Return (x, y) of the center of cell containing provided text 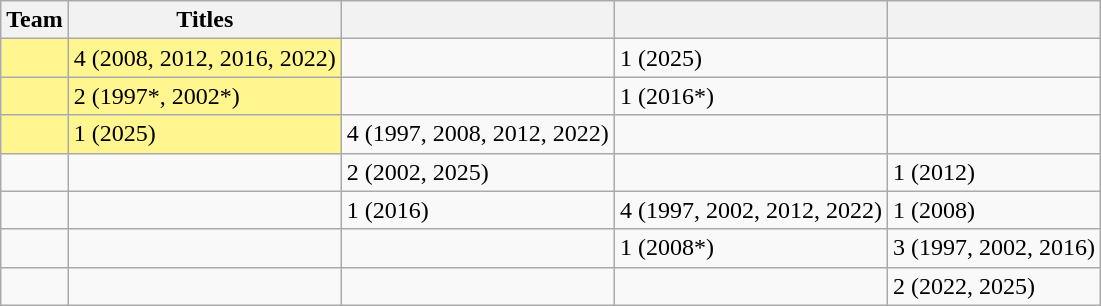
3 (1997, 2002, 2016) (994, 248)
2 (1997*, 2002*) (204, 96)
1 (2016) (478, 210)
Team (35, 20)
4 (1997, 2008, 2012, 2022) (478, 134)
2 (2022, 2025) (994, 286)
1 (2012) (994, 172)
4 (2008, 2012, 2016, 2022) (204, 58)
Titles (204, 20)
1 (2008*) (750, 248)
2 (2002, 2025) (478, 172)
1 (2016*) (750, 96)
1 (2008) (994, 210)
4 (1997, 2002, 2012, 2022) (750, 210)
